Pinpoint the cell where the given text exists, returning its [X, Y] midpoint coordinate. 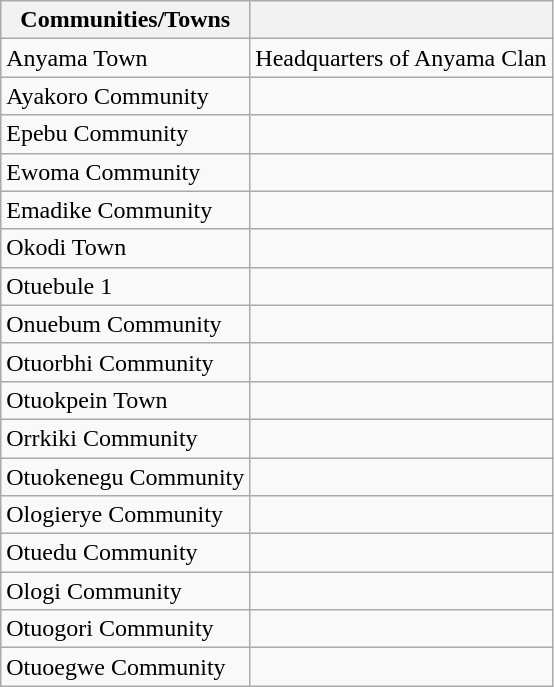
Otuedu Community [126, 553]
Ologierye Community [126, 515]
Ewoma Community [126, 172]
Otuoegwe Community [126, 667]
Epebu Community [126, 134]
Anyama Town [126, 58]
Onuebum Community [126, 324]
Headquarters of Anyama Clan [401, 58]
Okodi Town [126, 248]
Ologi Community [126, 591]
Communities/Towns [126, 20]
Otuokpein Town [126, 400]
Otuogori Community [126, 629]
Otuorbhi Community [126, 362]
Orrkiki Community [126, 438]
Otuebule 1 [126, 286]
Emadike Community [126, 210]
Ayakoro Community [126, 96]
Otuokenegu Community [126, 477]
